Detect which cell encompasses the target text, then output its (X, Y) center coordinate. 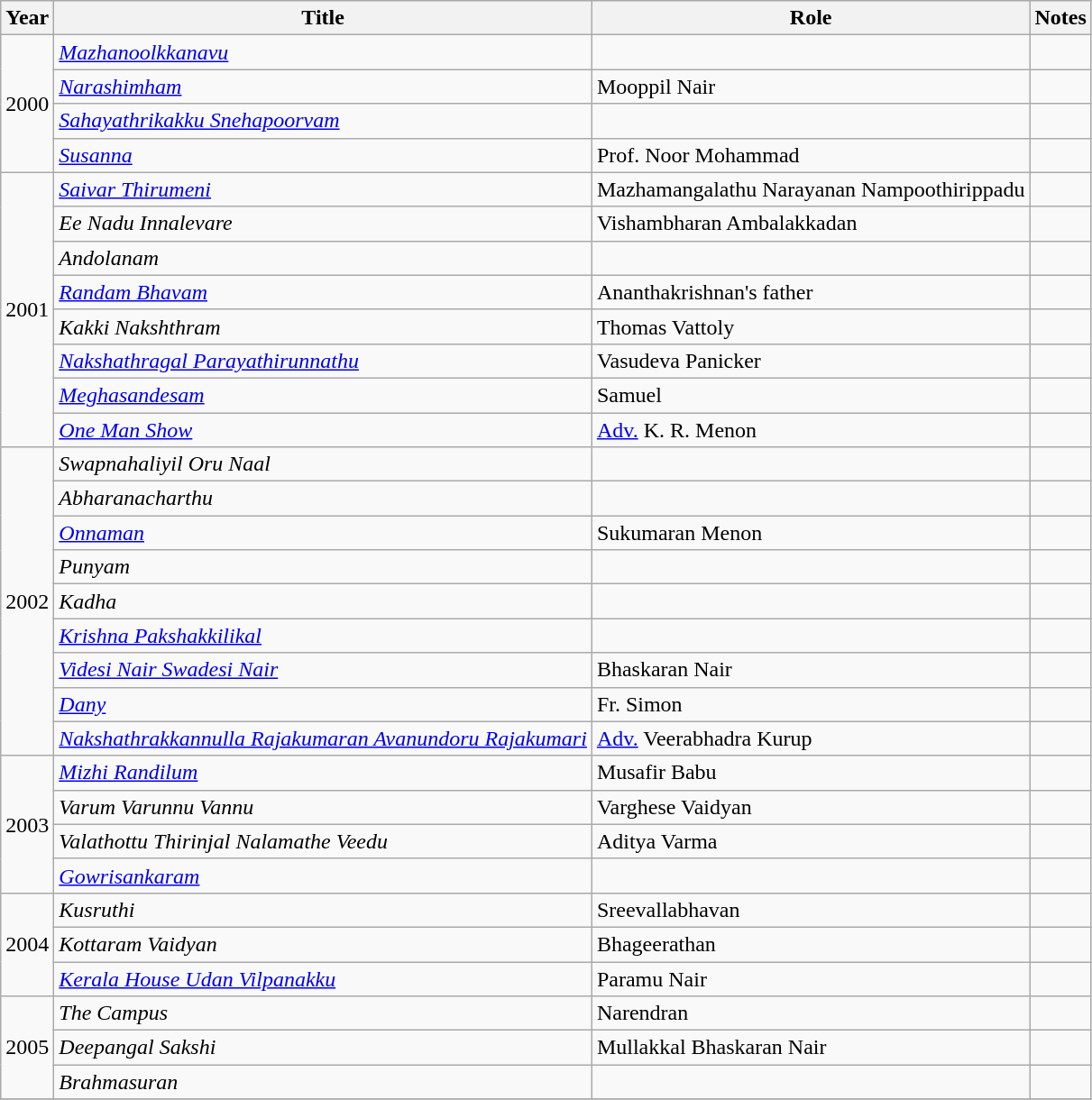
2002 (27, 602)
Kerala House Udan Vilpanakku (323, 978)
Punyam (323, 567)
Videsi Nair Swadesi Nair (323, 670)
2003 (27, 824)
Bhaskaran Nair (811, 670)
Kottaram Vaidyan (323, 944)
Aditya Varma (811, 841)
Varghese Vaidyan (811, 807)
Mazhamangalathu Narayanan Nampoothirippadu (811, 189)
Brahmasuran (323, 1082)
Dany (323, 704)
Notes (1060, 18)
Samuel (811, 395)
Mullakkal Bhaskaran Nair (811, 1048)
Abharanacharthu (323, 499)
Role (811, 18)
Prof. Noor Mohammad (811, 155)
Kusruthi (323, 910)
Nakshathragal Parayathirunnathu (323, 361)
One Man Show (323, 430)
Vishambharan Ambalakkadan (811, 224)
Vasudeva Panicker (811, 361)
Sreevallabhavan (811, 910)
Year (27, 18)
Fr. Simon (811, 704)
Mizhi Randilum (323, 773)
Adv. Veerabhadra Kurup (811, 738)
Kadha (323, 601)
Deepangal Sakshi (323, 1048)
Valathottu Thirinjal Nalamathe Veedu (323, 841)
Mooppil Nair (811, 87)
Meghasandesam (323, 395)
2001 (27, 309)
Paramu Nair (811, 978)
2005 (27, 1048)
Susanna (323, 155)
Saivar Thirumeni (323, 189)
Randam Bhavam (323, 292)
Narashimham (323, 87)
Swapnahaliyil Oru Naal (323, 464)
Title (323, 18)
Kakki Nakshthram (323, 326)
Andolanam (323, 258)
Sahayathrikakku Snehapoorvam (323, 121)
Ee Nadu Innalevare (323, 224)
Varum Varunnu Vannu (323, 807)
Krishna Pakshakkilikal (323, 636)
Nakshathrakkannulla Rajakumaran Avanundoru Rajakumari (323, 738)
Gowrisankaram (323, 875)
Mazhanoolkkanavu (323, 52)
2004 (27, 944)
Ananthakrishnan's father (811, 292)
Sukumaran Menon (811, 533)
Musafir Babu (811, 773)
The Campus (323, 1013)
Thomas Vattoly (811, 326)
Narendran (811, 1013)
2000 (27, 104)
Adv. K. R. Menon (811, 430)
Bhageerathan (811, 944)
Onnaman (323, 533)
